Return [X, Y] of the center of cell containing provided text 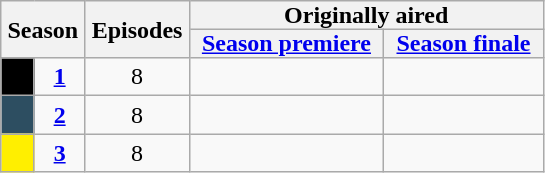
Episodes [137, 30]
1 [60, 77]
Season [43, 30]
Season premiere [286, 43]
3 [60, 153]
Originally aired [366, 15]
2 [60, 115]
Season finale [464, 43]
